Search for the cell housing the specified text and yield its [X, Y] center coordinate. 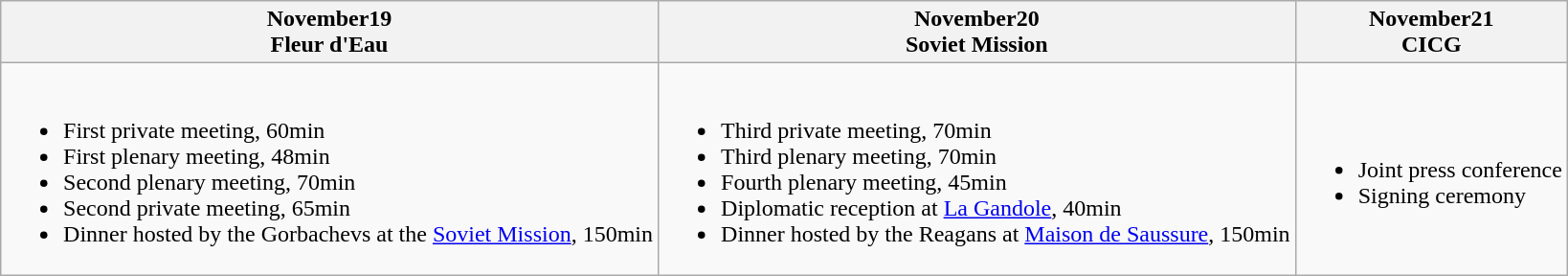
November20Soviet Mission [977, 33]
November21CICG [1431, 33]
Joint press conferenceSigning ceremony [1431, 169]
November19Fleur d'Eau [329, 33]
